Determine the [x, y] coordinate at the center of the cell enclosing the given text.  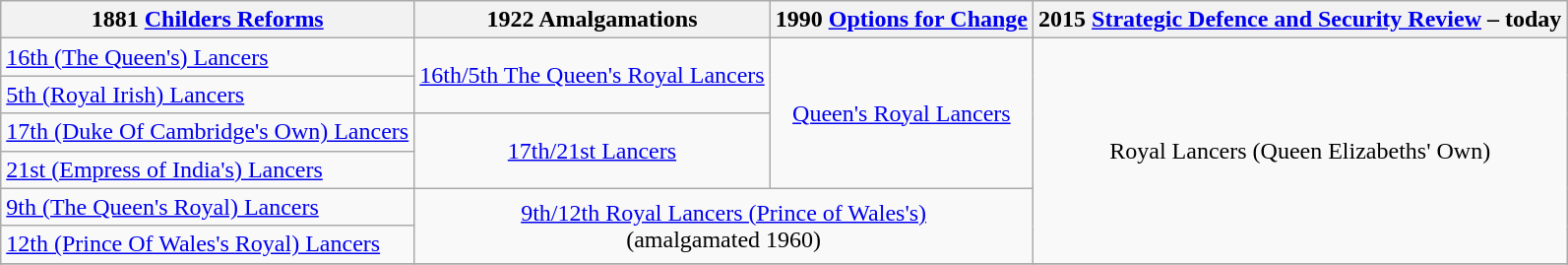
1990 Options for Change [902, 20]
16th/5th The Queen's Royal Lancers [593, 76]
1881 Childers Reforms [208, 20]
17th/21st Lancers [593, 151]
Royal Lancers (Queen Elizabeths' Own) [1300, 151]
9th (The Queen's Royal) Lancers [208, 207]
Queen's Royal Lancers [902, 113]
1922 Amalgamations [593, 20]
2015 Strategic Defence and Security Review – today [1300, 20]
16th (The Queen's) Lancers [208, 57]
21st (Empress of India's) Lancers [208, 169]
5th (Royal Irish) Lancers [208, 95]
12th (Prince Of Wales's Royal) Lancers [208, 244]
17th (Duke Of Cambridge's Own) Lancers [208, 132]
9th/12th Royal Lancers (Prince of Wales's)(amalgamated 1960) [724, 226]
